Search for the cell housing the specified text and yield its (x, y) center coordinate. 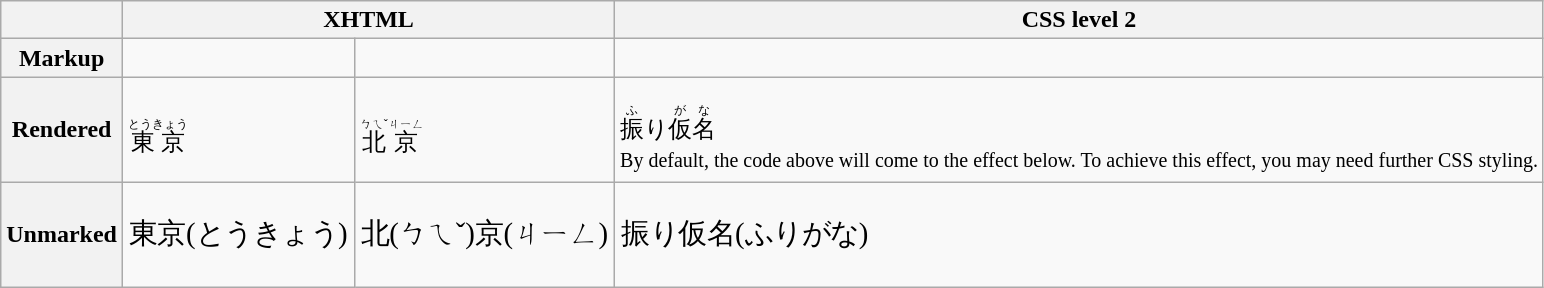
Unmarked (62, 234)
振(ふ)り仮(が)名(な) By default, the code above will come to the effect below. To achieve this effect, you may need further CSS styling. (1080, 130)
Rendered (62, 130)
東京(とうきょう) (238, 234)
CSS level 2 (1080, 20)
振り仮名(ふりがな) (1080, 234)
XHTML (368, 20)
北(ㄅㄟˇ)京(ㄐㄧㄥ) (484, 234)
北(ㄅㄟˇ) 京(ㄐㄧㄥ) (484, 130)
東京( とうきょう) (238, 130)
Markup (62, 58)
